Return (x, y) of the center of cell containing provided text 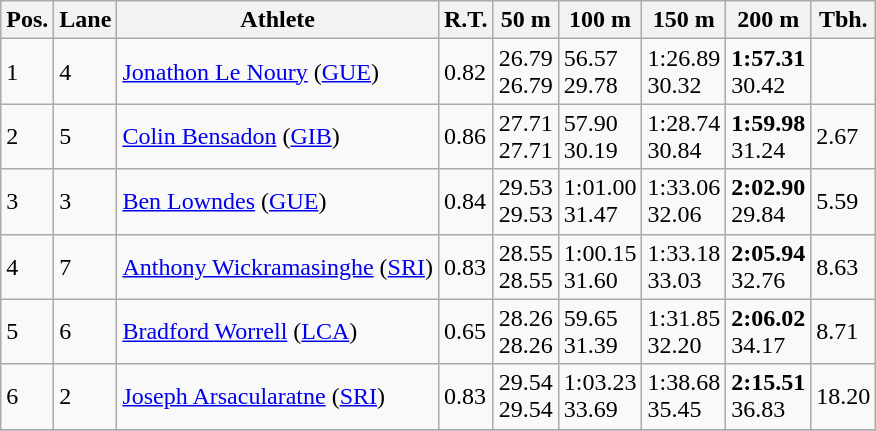
1:33.1833.03 (684, 266)
50 m (526, 20)
2.67 (844, 136)
28.5528.55 (526, 266)
100 m (600, 20)
1:33.0632.06 (684, 202)
150 m (684, 20)
Tbh. (844, 20)
8.63 (844, 266)
1:26.8930.32 (684, 72)
1:59.9831.24 (768, 136)
1:28.7430.84 (684, 136)
29.5329.53 (526, 202)
R.T. (466, 20)
57.9030.19 (600, 136)
1:00.1531.60 (600, 266)
5.59 (844, 202)
1:01.0031.47 (600, 202)
1:03.2333.69 (600, 396)
29.5429.54 (526, 396)
56.5729.78 (600, 72)
27.7127.71 (526, 136)
0.86 (466, 136)
0.84 (466, 202)
28.2628.26 (526, 332)
2:05.9432.76 (768, 266)
Joseph Arsacularatne (SRI) (278, 396)
Lane (86, 20)
Pos. (28, 20)
1:38.6835.45 (684, 396)
18.20 (844, 396)
Jonathon Le Noury (GUE) (278, 72)
Anthony Wickramasinghe (SRI) (278, 266)
2:15.5136.83 (768, 396)
200 m (768, 20)
2:06.0234.17 (768, 332)
1 (28, 72)
2:02.9029.84 (768, 202)
7 (86, 266)
Bradford Worrell (LCA) (278, 332)
Ben Lowndes (GUE) (278, 202)
0.65 (466, 332)
26.7926.79 (526, 72)
1:57.3130.42 (768, 72)
8.71 (844, 332)
59.6531.39 (600, 332)
1:31.8532.20 (684, 332)
Athlete (278, 20)
Colin Bensadon (GIB) (278, 136)
0.82 (466, 72)
